Capture the cell that displays the provided text and extract its (x, y) central coordinate. 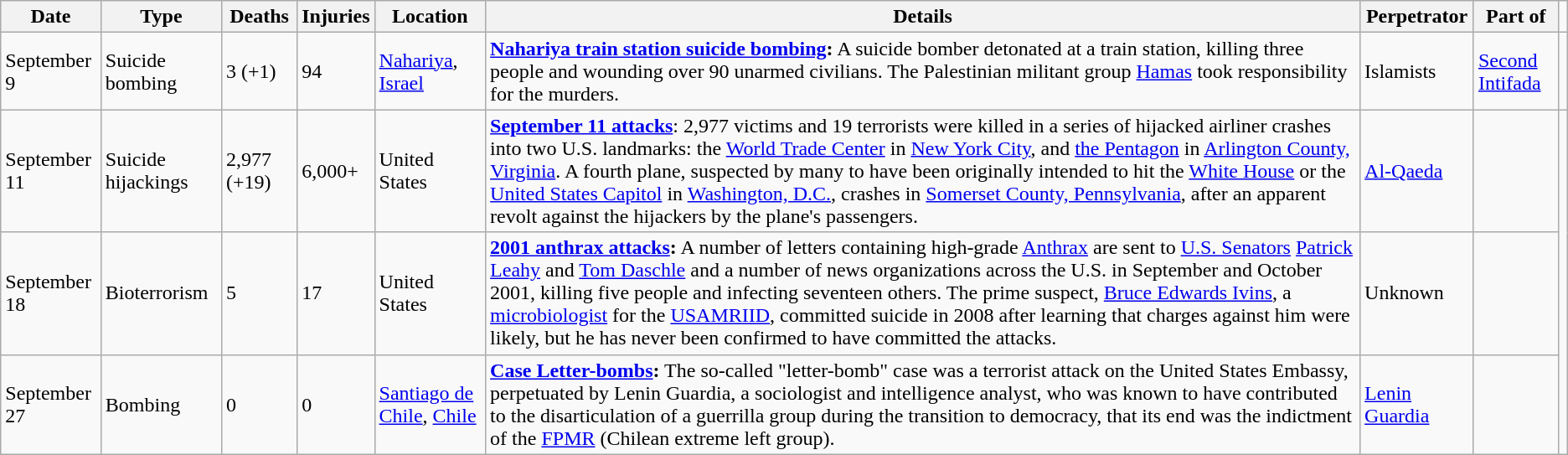
2,977 (+19) (260, 171)
6,000+ (336, 171)
Islamists (1417, 71)
5 (260, 293)
Date (51, 17)
September 18 (51, 293)
Lenin Guardia (1417, 404)
Suicide hijackings (161, 171)
Bioterrorism (161, 293)
17 (336, 293)
Type (161, 17)
Unknown (1417, 293)
Santiago de Chile, Chile (431, 404)
Perpetrator (1417, 17)
Suicide bombing (161, 71)
Second Intifada (1516, 71)
Location (431, 17)
September 9 (51, 71)
Details (923, 17)
September 11 (51, 171)
94 (336, 71)
3 (+1) (260, 71)
Injuries (336, 17)
September 27 (51, 404)
Nahariya, Israel (431, 71)
Bombing (161, 404)
Deaths (260, 17)
Al-Qaeda (1417, 171)
Part of (1516, 17)
